Return (x, y) of the center of cell containing provided text 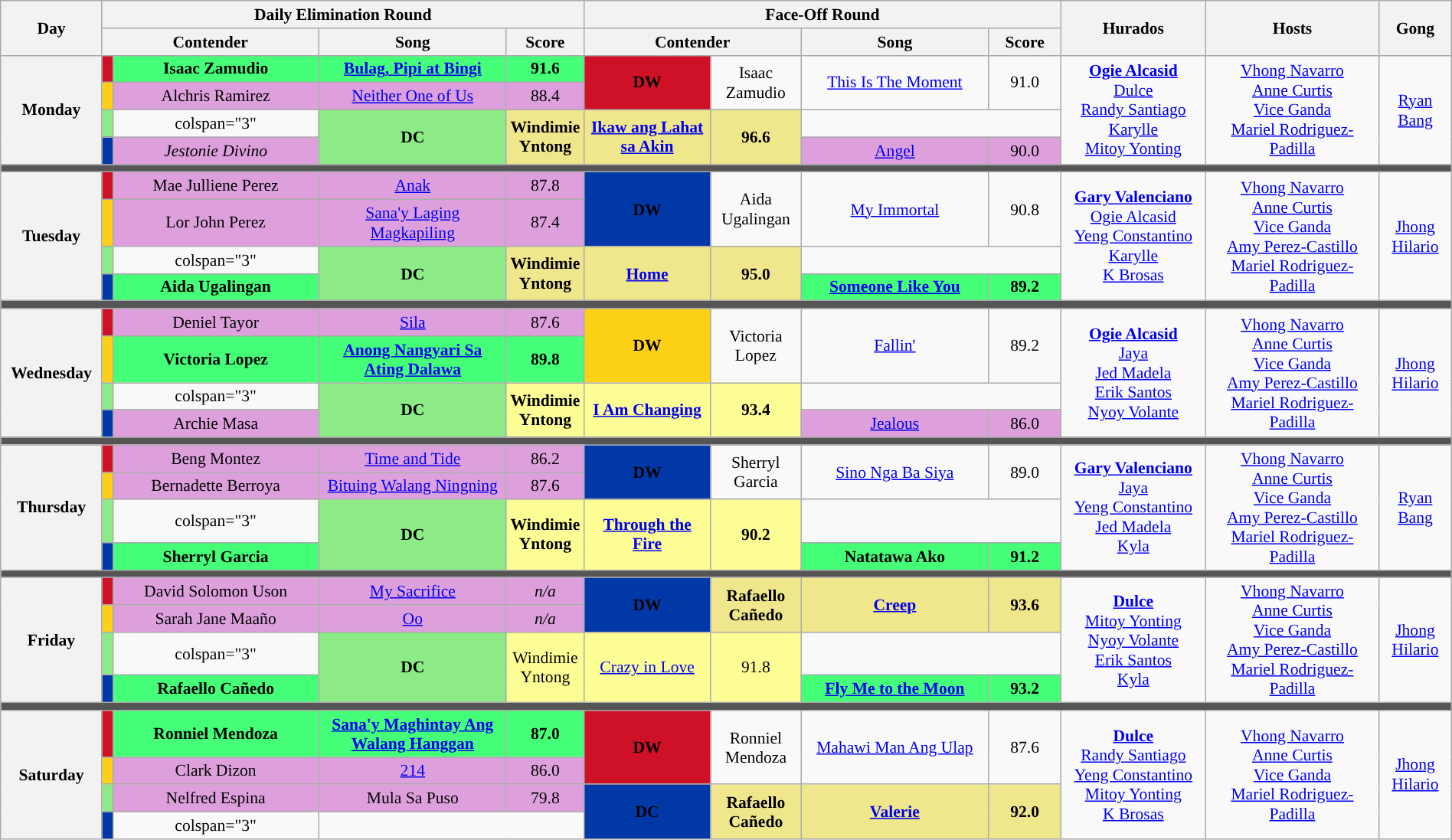
95.0 (756, 274)
My Immortal (894, 210)
Sarah Jane Maaño (216, 619)
Daily Elimination Round (343, 15)
Lor John Perez (216, 224)
Thursday (51, 507)
90.8 (1025, 210)
Jestonie Divino (216, 151)
91.2 (1025, 557)
This Is The Moment (894, 83)
Hosts (1292, 28)
Sila (412, 322)
Tuesday (51, 237)
Anong Nangyari Sa Ating Dalawa (412, 360)
Day (51, 28)
Deniel Tayor (216, 322)
90.2 (756, 535)
Saturday (51, 775)
My Sacrifice (412, 592)
93.4 (756, 410)
I Am Changing (647, 410)
Clark Dizon (216, 771)
Angel (894, 151)
Ogie AlcasidDulceRandy SantiagoKarylleMitoy Yonting (1133, 109)
Someone Like You (894, 287)
Crazy in Love (647, 668)
93.6 (1025, 605)
89.0 (1025, 472)
Archie Masa (216, 424)
Creep (894, 605)
Mae Julliene Perez (216, 186)
90.0 (1025, 151)
Friday (51, 640)
Ogie AlcasidJayaJed MadelaErik SantosNyoy Volante (1133, 373)
Through the Fire (647, 535)
93.2 (1025, 689)
Natatawa Ako (894, 557)
89.8 (545, 360)
Bituing Walang Ningning (412, 486)
91.6 (545, 69)
Ikaw ang Lahat sa Akin (647, 138)
Hurados (1133, 28)
Jealous (894, 424)
Gong (1415, 28)
Anak (412, 186)
86.2 (545, 459)
Nelfred Espina (216, 799)
Mula Sa Puso (412, 799)
DulceMitoy YontingNyoy VolanteErik SantosKyla (1133, 640)
Fallin' (894, 346)
Home (647, 274)
Alchris Ramirez (216, 96)
Gary ValencianoOgie AlcasidYeng ConstantinoKarylleK Brosas (1133, 237)
David Solomon Uson (216, 592)
214 (412, 771)
Time and Tide (412, 459)
Wednesday (51, 373)
Beng Montez (216, 459)
Fly Me to the Moon (894, 689)
96.6 (756, 138)
Bulag, Pipi at Bingi (412, 69)
Valerie (894, 812)
91.0 (1025, 83)
79.8 (545, 799)
92.0 (1025, 812)
87.4 (545, 224)
91.8 (756, 668)
87.0 (545, 734)
DulceRandy SantiagoYeng ConstantinoMitoy YontingK Brosas (1133, 775)
Oo (412, 619)
Bernadette Berroya (216, 486)
Sino Nga Ba Siya (894, 472)
88.4 (545, 96)
Gary ValencianoJayaYeng ConstantinoJed MadelaKyla (1133, 507)
Sana'y Laging Magkapiling (412, 224)
Face-Off Round (822, 15)
Neither One of Us (412, 96)
Mahawi Man Ang Ulap (894, 747)
Monday (51, 109)
Sana'y Maghintay Ang Walang Hanggan (412, 734)
87.8 (545, 186)
